Capture the cell that displays the provided text and extract its [X, Y] central coordinate. 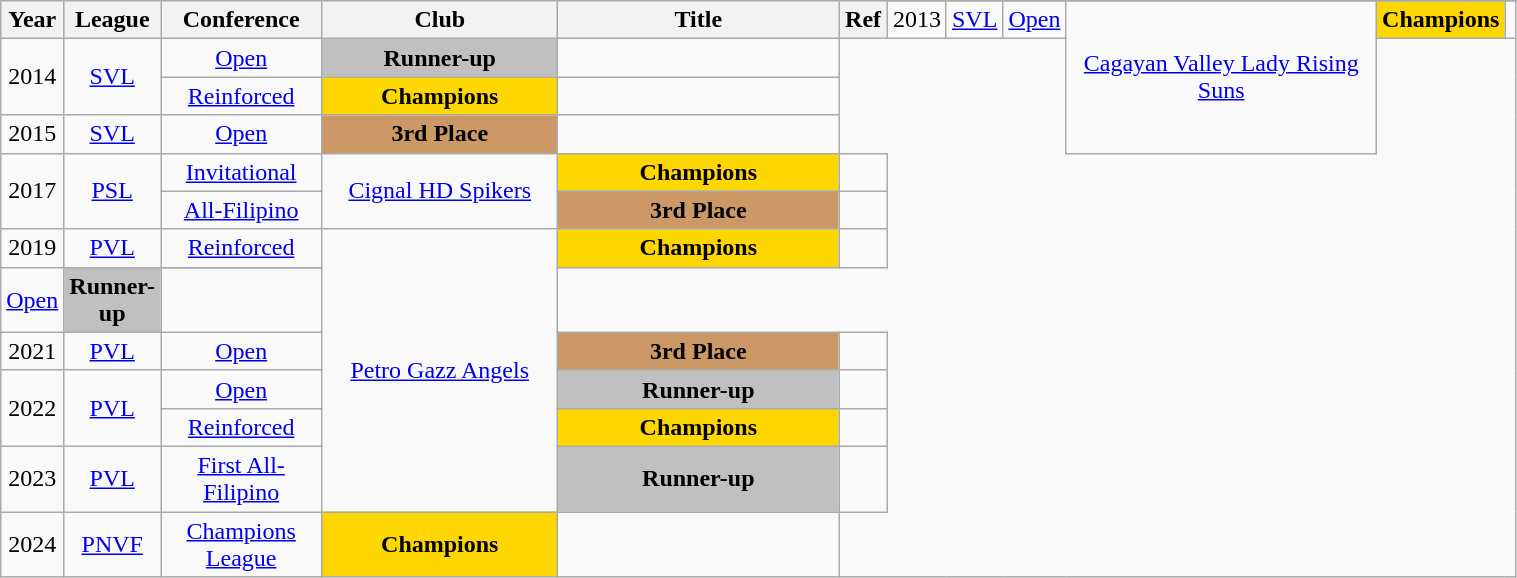
Cagayan Valley Lady Rising Suns [1222, 77]
PNVF [112, 544]
2023 [32, 478]
Year [32, 20]
All-Filipino [242, 210]
First All-Filipino [242, 478]
Cignal HD Spikers [440, 191]
2021 [32, 351]
Petro Gazz Angels [440, 370]
Conference [242, 20]
2024 [32, 544]
Champions League [242, 544]
Club [440, 20]
2022 [32, 408]
2017 [32, 191]
League [112, 20]
2015 [32, 134]
Title [698, 20]
2019 [32, 248]
Invitational [242, 172]
PSL [112, 191]
2014 [32, 77]
2013 [916, 20]
Ref [864, 20]
